Find where the given text appears and provide that cell's center as (X, Y) coordinate. 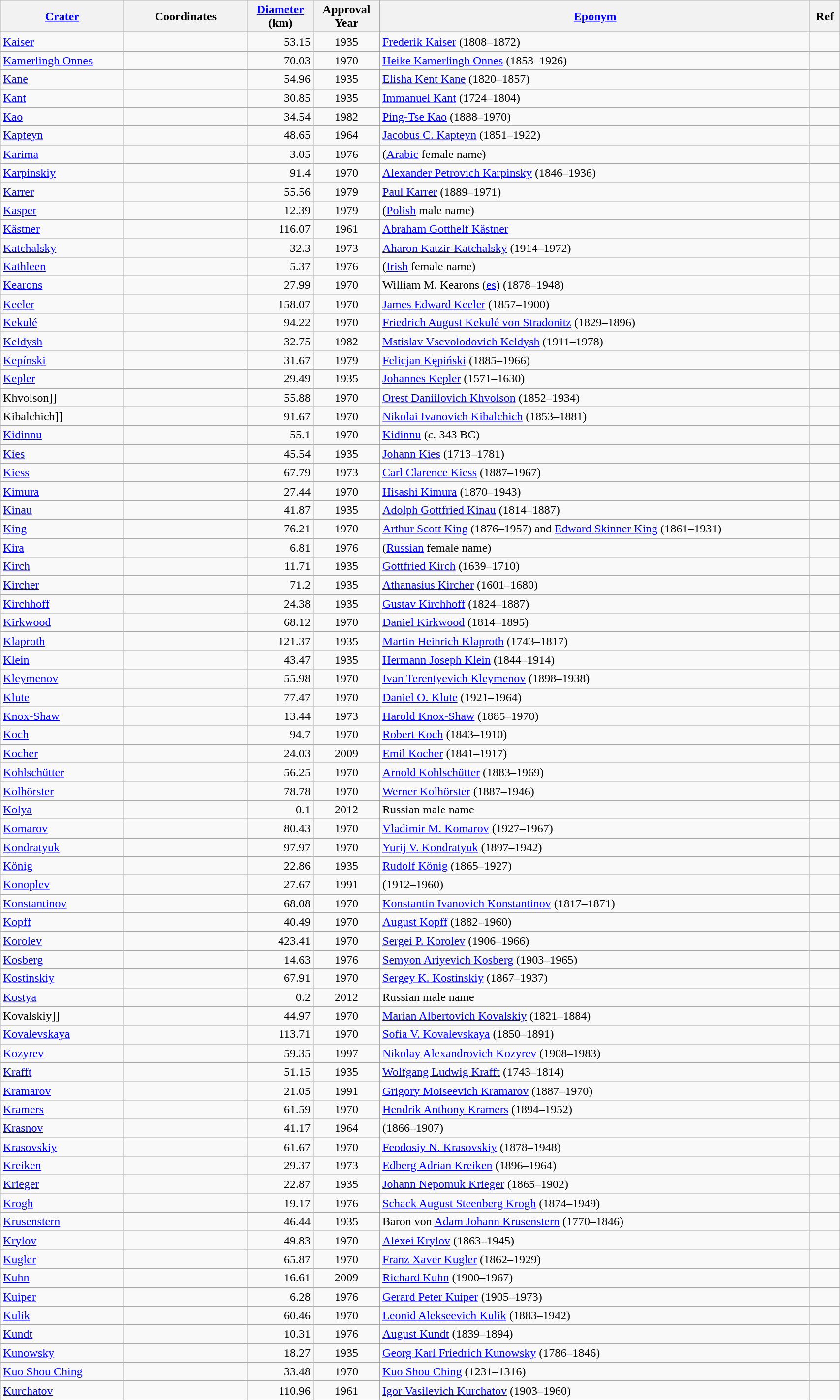
Kircher (62, 585)
Athanasius Kircher (1601–1680) (595, 585)
31.67 (280, 360)
16.61 (280, 1278)
121.37 (280, 641)
27.44 (280, 491)
Karima (62, 154)
Sergei P. Korolev (1906–1966) (595, 941)
Wolfgang Ludwig Krafft (1743–1814) (595, 1072)
Kurchatov (62, 1390)
24.03 (280, 753)
Krieger (62, 1184)
Kepler (62, 379)
27.99 (280, 285)
12.39 (280, 210)
Konstantin Ivanovich Konstantinov (1817–1871) (595, 903)
Krafft (62, 1072)
Korolev (62, 941)
Yurij V. Kondratyuk (1897–1942) (595, 847)
Krasnov (62, 1128)
Kepínski (62, 360)
Kramers (62, 1109)
Immanuel Kant (1724–1804) (595, 98)
Felicjan Kępiński (1885–1966) (595, 360)
65.87 (280, 1259)
61.59 (280, 1109)
Jacobus C. Kapteyn (1851–1922) (595, 135)
Kramarov (62, 1090)
Ivan Terentyevich Kleymenov (1898–1938) (595, 679)
Kirchhoff (62, 604)
1997 (346, 1053)
Konoplev (62, 885)
Komarov (62, 828)
Johann Kies (1713–1781) (595, 454)
30.85 (280, 98)
König (62, 866)
0.2 (280, 997)
Kane (62, 79)
Kies (62, 454)
Kekulé (62, 323)
49.83 (280, 1241)
29.37 (280, 1166)
91.67 (280, 416)
Heike Kamerlingh Onnes (1853–1926) (595, 61)
Karpinskiy (62, 173)
27.67 (280, 885)
48.65 (280, 135)
Kaiser (62, 42)
Kostinskiy (62, 978)
29.49 (280, 379)
Frederik Kaiser (1808–1872) (595, 42)
Kondratyuk (62, 847)
Kugler (62, 1259)
Kleymenov (62, 679)
Vladimir M. Komarov (1927–1967) (595, 828)
158.07 (280, 304)
3.05 (280, 154)
Kira (62, 548)
Kundt (62, 1334)
Klaproth (62, 641)
55.56 (280, 191)
Kao (62, 117)
54.96 (280, 79)
Abraham Gotthelf Kästner (595, 229)
32.3 (280, 248)
Aharon Katzir-Katchalsky (1914–1972) (595, 248)
Kreiken (62, 1166)
(1912–1960) (595, 885)
6.28 (280, 1297)
Schack August Steenberg Krogh (1874–1949) (595, 1203)
14.63 (280, 960)
August Kundt (1839–1894) (595, 1334)
51.15 (280, 1072)
King (62, 529)
Kant (62, 98)
Kohlschütter (62, 772)
Igor Vasilevich Kurchatov (1903–1960) (595, 1390)
(Irish female name) (595, 267)
68.12 (280, 622)
Diameter(km) (280, 17)
Daniel Kirkwood (1814–1895) (595, 622)
Kuo Shou Ching (1231–1316) (595, 1371)
22.87 (280, 1184)
94.22 (280, 323)
55.1 (280, 435)
40.49 (280, 922)
Marian Albertovich Kovalskiy (1821–1884) (595, 1016)
Baron von Adam Johann Krusenstern (1770–1846) (595, 1222)
Kathleen (62, 267)
110.96 (280, 1390)
Franz Xaver Kugler (1862–1929) (595, 1259)
41.17 (280, 1128)
Gustav Kirchhoff (1824–1887) (595, 604)
21.05 (280, 1090)
32.75 (280, 342)
Hermann Joseph Klein (1844–1914) (595, 660)
Emil Kocher (1841–1917) (595, 753)
67.79 (280, 472)
71.2 (280, 585)
Feodosiy N. Krasovskiy (1878–1948) (595, 1147)
Paul Karrer (1889–1971) (595, 191)
116.07 (280, 229)
Kostya (62, 997)
46.44 (280, 1222)
5.37 (280, 267)
44.97 (280, 1016)
53.15 (280, 42)
55.98 (280, 679)
Klein (62, 660)
ApprovalYear (346, 17)
Konstantinov (62, 903)
Kocher (62, 753)
Ref (825, 17)
Ping-Tse Kao (1888–1970) (595, 117)
60.46 (280, 1315)
19.17 (280, 1203)
Kearons (62, 285)
68.08 (280, 903)
Kasper (62, 210)
Rudolf König (1865–1927) (595, 866)
24.38 (280, 604)
Kinau (62, 510)
Kuhn (62, 1278)
18.27 (280, 1353)
Georg Karl Friedrich Kunowsky (1786–1846) (595, 1353)
Arthur Scott King (1876–1957) and Edward Skinner King (1861–1931) (595, 529)
Kidinnu (62, 435)
Gerard Peter Kuiper (1905–1973) (595, 1297)
Robert Koch (1843–1910) (595, 735)
94.7 (280, 735)
(Russian female name) (595, 548)
Martin Heinrich Klaproth (1743–1817) (595, 641)
Gottfried Kirch (1639–1710) (595, 566)
Knox-Shaw (62, 716)
10.31 (280, 1334)
Krogh (62, 1203)
55.88 (280, 398)
41.87 (280, 510)
Kopff (62, 922)
Alexander Petrovich Karpinsky (1846–1936) (595, 173)
James Edward Keeler (1857–1900) (595, 304)
Krylov (62, 1241)
Kirch (62, 566)
Elisha Kent Kane (1820–1857) (595, 79)
Krasovskiy (62, 1147)
Koch (62, 735)
Kuiper (62, 1297)
Kamerlingh Onnes (62, 61)
Katchalsky (62, 248)
Semyon Ariyevich Kosberg (1903–1965) (595, 960)
Kolhörster (62, 791)
Kästner (62, 229)
Alexei Krylov (1863–1945) (595, 1241)
423.41 (280, 941)
61.67 (280, 1147)
Kolya (62, 809)
Hendrik Anthony Kramers (1894–1952) (595, 1109)
Kapteyn (62, 135)
13.44 (280, 716)
Kunowsky (62, 1353)
Nikolai Ivanovich Kibalchich (1853–1881) (595, 416)
Keldysh (62, 342)
Johannes Kepler (1571–1630) (595, 379)
Mstislav Vsevolodovich Keldysh (1911–1978) (595, 342)
Kovalevskaya (62, 1034)
Leonid Alekseevich Kulik (1883–1942) (595, 1315)
(Polish male name) (595, 210)
Coordinates (186, 17)
113.71 (280, 1034)
22.86 (280, 866)
33.48 (280, 1371)
Kimura (62, 491)
Carl Clarence Kiess (1887–1967) (595, 472)
Kirkwood (62, 622)
91.4 (280, 173)
Eponym (595, 17)
77.47 (280, 697)
45.54 (280, 454)
59.35 (280, 1053)
56.25 (280, 772)
43.47 (280, 660)
Kiess (62, 472)
Kuo Shou Ching (62, 1371)
67.91 (280, 978)
Orest Daniilovich Khvolson (1852–1934) (595, 398)
Hisashi Kimura (1870–1943) (595, 491)
Kozyrev (62, 1053)
(Arabic female name) (595, 154)
Kosberg (62, 960)
Werner Kolhörster (1887–1946) (595, 791)
Krusenstern (62, 1222)
6.81 (280, 548)
80.43 (280, 828)
August Kopff (1882–1960) (595, 922)
Friedrich August Kekulé von Stradonitz (1829–1896) (595, 323)
0.1 (280, 809)
78.78 (280, 791)
Kidinnu (c. 343 BC) (595, 435)
Karrer (62, 191)
Richard Kuhn (1900–1967) (595, 1278)
Grigory Moiseevich Kramarov (1887–1970) (595, 1090)
97.97 (280, 847)
Klute (62, 697)
34.54 (280, 117)
70.03 (280, 61)
11.71 (280, 566)
Nikolay Alexandrovich Kozyrev (1908–1983) (595, 1053)
Sofia V. Kovalevskaya (1850–1891) (595, 1034)
Kulik (62, 1315)
Daniel O. Klute (1921–1964) (595, 697)
Arnold Kohlschütter (1883–1969) (595, 772)
Kibalchich]] (62, 416)
Edberg Adrian Kreiken (1896–1964) (595, 1166)
Johann Nepomuk Krieger (1865–1902) (595, 1184)
Keeler (62, 304)
William M. Kearons (es) (1878–1948) (595, 285)
Sergey K. Kostinskiy (1867–1937) (595, 978)
Kovalskiy]] (62, 1016)
Harold Knox-Shaw (1885–1970) (595, 716)
(1866–1907) (595, 1128)
76.21 (280, 529)
Adolph Gottfried Kinau (1814–1887) (595, 510)
Khvolson]] (62, 398)
Crater (62, 17)
